Locate the cell with the specified text and output its [X, Y] center coordinate. 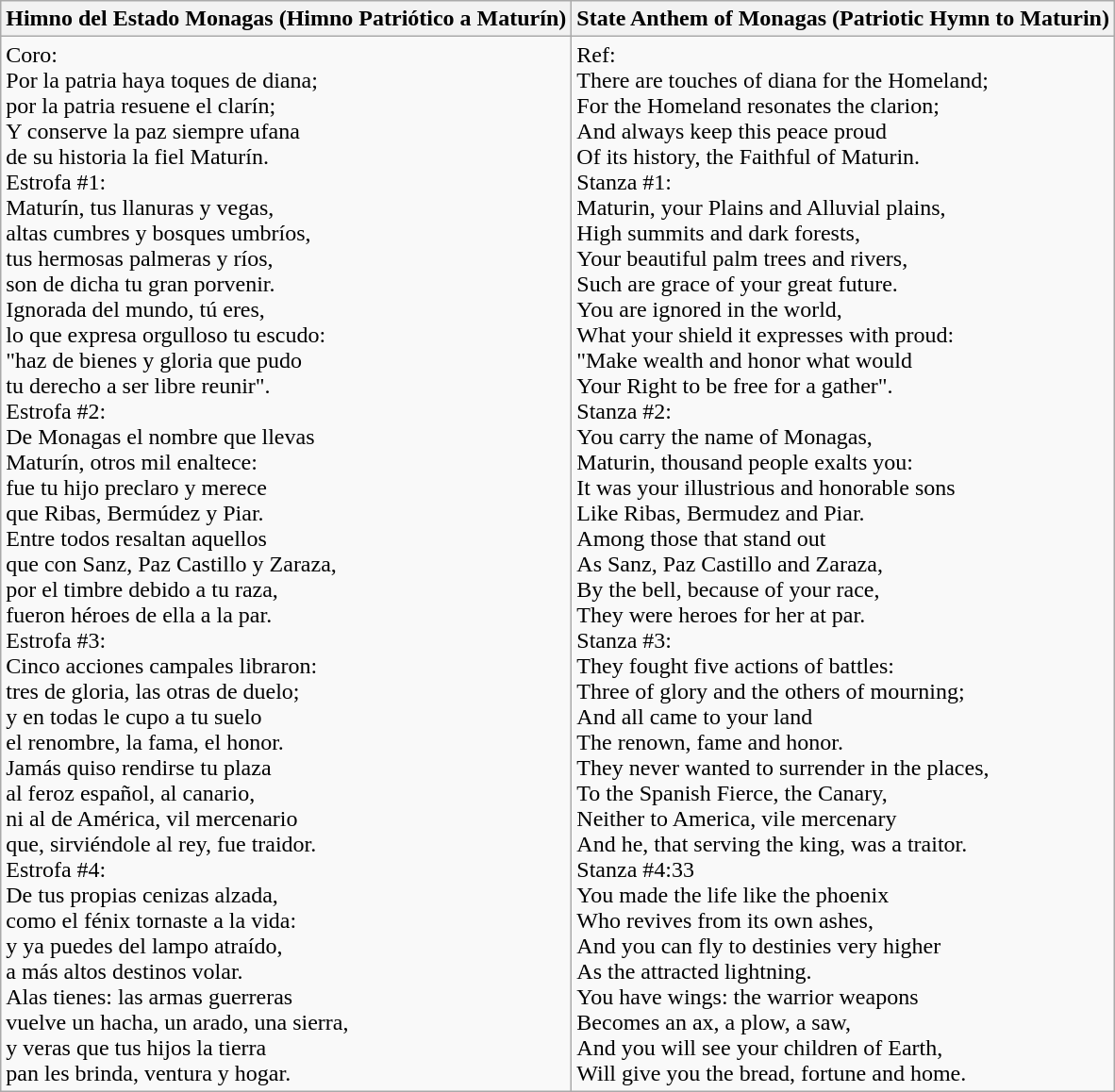
State Anthem of Monagas (Patriotic Hymn to Maturin) [843, 19]
Himno del Estado Monagas (Himno Patriótico a Maturín) [287, 19]
